Identify which cell holds the provided text, then report its (X, Y) central coordinate. 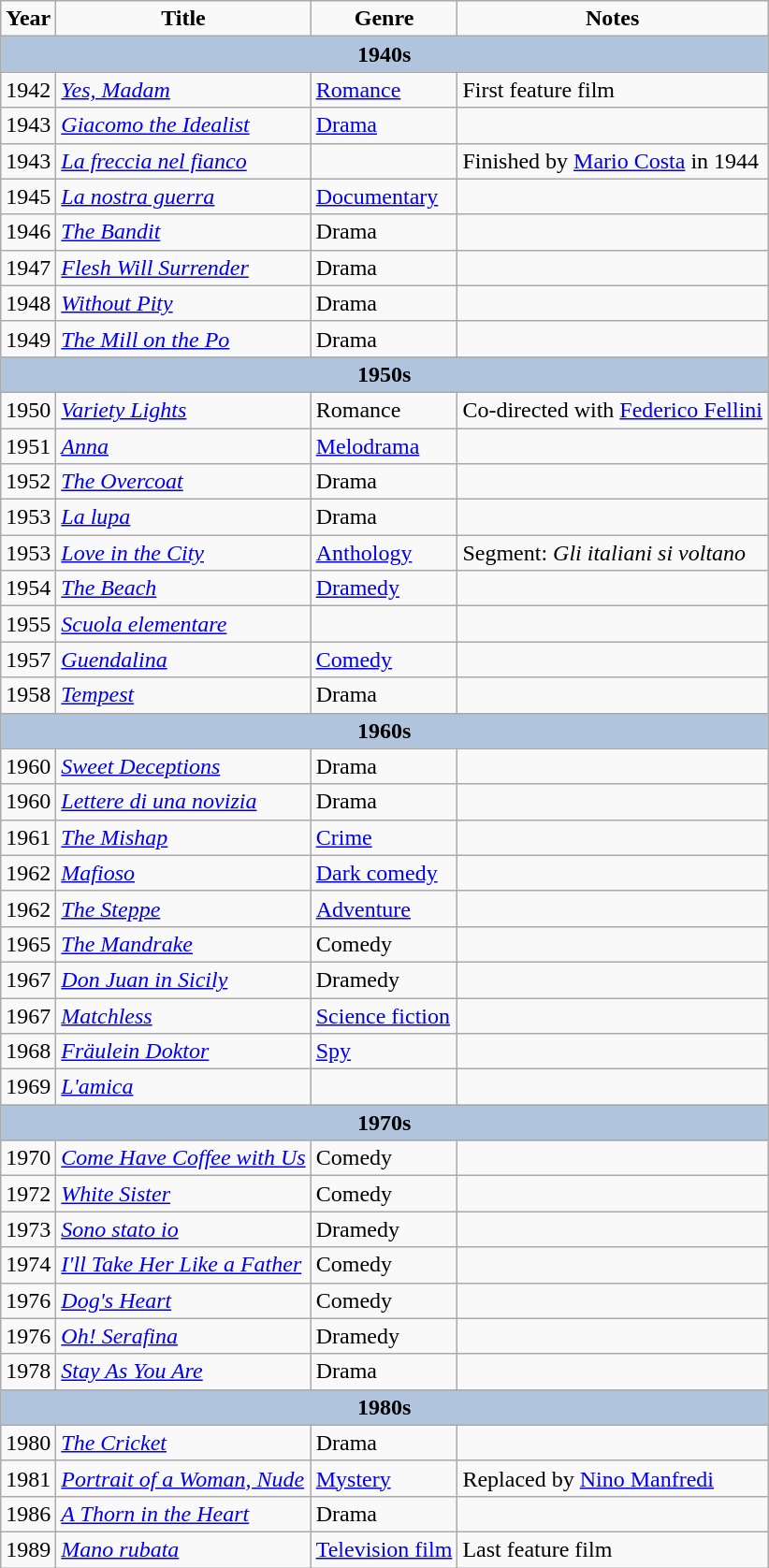
Love in the City (183, 553)
Spy (384, 1052)
The Mandrake (183, 944)
1951 (28, 446)
1981 (28, 1478)
1949 (28, 339)
Title (183, 19)
1947 (28, 268)
Notes (613, 19)
Giacomo the Idealist (183, 125)
1946 (28, 232)
1960s (384, 731)
Replaced by Nino Manfredi (613, 1478)
First feature film (613, 90)
1978 (28, 1372)
1980s (384, 1407)
Portrait of a Woman, Nude (183, 1478)
Mano rubata (183, 1549)
The Steppe (183, 908)
1952 (28, 482)
The Cricket (183, 1443)
1950 (28, 410)
Television film (384, 1549)
Co-directed with Federico Fellini (613, 410)
A Thorn in the Heart (183, 1514)
Finished by Mario Costa in 1944 (613, 161)
1973 (28, 1229)
Mystery (384, 1478)
1948 (28, 303)
1955 (28, 624)
1965 (28, 944)
Melodrama (384, 446)
Sweet Deceptions (183, 766)
1945 (28, 196)
Anna (183, 446)
1950s (384, 374)
Matchless (183, 1015)
Stay As You Are (183, 1372)
1969 (28, 1087)
The Overcoat (183, 482)
1942 (28, 90)
The Mishap (183, 837)
1961 (28, 837)
Come Have Coffee with Us (183, 1158)
Tempest (183, 695)
Lettere di una novizia (183, 802)
The Mill on the Po (183, 339)
1970 (28, 1158)
1940s (384, 54)
1989 (28, 1549)
Documentary (384, 196)
Adventure (384, 908)
1954 (28, 588)
Guendalina (183, 660)
The Bandit (183, 232)
Without Pity (183, 303)
La lupa (183, 517)
Don Juan in Sicily (183, 980)
1972 (28, 1194)
White Sister (183, 1194)
Segment: Gli italiani si voltano (613, 553)
Flesh Will Surrender (183, 268)
1968 (28, 1052)
Dark comedy (384, 873)
1958 (28, 695)
Fräulein Doktor (183, 1052)
Year (28, 19)
Genre (384, 19)
Yes, Madam (183, 90)
Mafioso (183, 873)
Sono stato io (183, 1229)
Scuola elementare (183, 624)
1970s (384, 1123)
La nostra guerra (183, 196)
Oh! Serafina (183, 1336)
The Beach (183, 588)
1986 (28, 1514)
I'll Take Her Like a Father (183, 1265)
Science fiction (384, 1015)
1974 (28, 1265)
1980 (28, 1443)
L'amica (183, 1087)
Last feature film (613, 1549)
La freccia nel fianco (183, 161)
1957 (28, 660)
Crime (384, 837)
Dog's Heart (183, 1300)
Anthology (384, 553)
Variety Lights (183, 410)
